From the cell containing the given text, extract its center point as [x, y] coordinate. 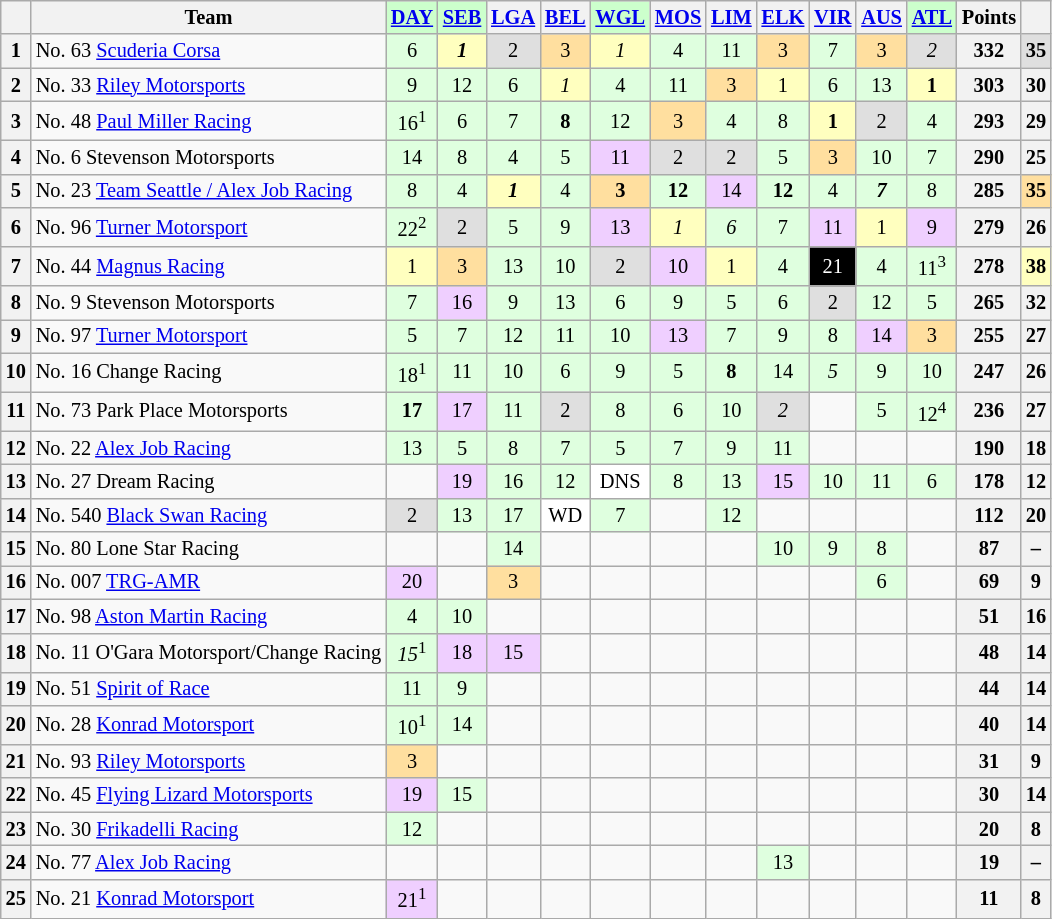
LGA [513, 17]
No. 80 Lone Star Racing [208, 549]
265 [989, 302]
285 [989, 191]
22 [16, 795]
31 [989, 761]
51 [989, 616]
No. 97 Turner Motorsport [208, 336]
32 [1036, 302]
101 [412, 724]
236 [989, 412]
112 [989, 515]
VIR [832, 17]
DAY [412, 17]
No. 63 Scuderia Corsa [208, 51]
No. 30 Frikadelli Racing [208, 829]
211 [412, 898]
24 [16, 862]
No. 007 TRG-AMR [208, 582]
ELK [784, 17]
No. 73 Park Place Motorsports [208, 412]
BEL [565, 17]
69 [989, 582]
No. 27 Dream Racing [208, 481]
No. 45 Flying Lizard Motorsports [208, 795]
No. 28 Konrad Motorsport [208, 724]
No. 16 Change Racing [208, 372]
No. 44 Magnus Racing [208, 266]
87 [989, 549]
29 [1036, 120]
44 [989, 689]
No. 6 Stevenson Motorsports [208, 157]
No. 23 Team Seattle / Alex Job Racing [208, 191]
Points [989, 17]
178 [989, 481]
332 [989, 51]
No. 540 Black Swan Racing [208, 515]
124 [932, 412]
Team [208, 17]
No. 48 Paul Miller Racing [208, 120]
No. 77 Alex Job Racing [208, 862]
40 [989, 724]
247 [989, 372]
No. 22 Alex Job Racing [208, 448]
AUS [881, 17]
No. 9 Stevenson Motorsports [208, 302]
No. 33 Riley Motorsports [208, 85]
190 [989, 448]
290 [989, 157]
151 [412, 652]
303 [989, 85]
48 [989, 652]
No. 98 Aston Martin Racing [208, 616]
MOS [678, 17]
ATL [932, 17]
No. 96 Turner Motorsport [208, 228]
293 [989, 120]
No. 51 Spirit of Race [208, 689]
161 [412, 120]
222 [412, 228]
No. 11 O'Gara Motorsport/Change Racing [208, 652]
LIM [731, 17]
SEB [462, 17]
255 [989, 336]
DNS [620, 481]
No. 93 Riley Motorsports [208, 761]
38 [1036, 266]
WD [565, 515]
23 [16, 829]
181 [412, 372]
WGL [620, 17]
113 [932, 266]
279 [989, 228]
No. 21 Konrad Motorsport [208, 898]
278 [989, 266]
